Identify which cell holds the provided text, then report its [X, Y] central coordinate. 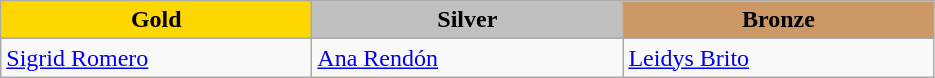
Silver [468, 20]
Leidys Brito [778, 58]
Sigrid Romero [156, 58]
Gold [156, 20]
Bronze [778, 20]
Ana Rendón [468, 58]
